Scan for the cell matching the given text and deliver its [x, y] coordinate at center. 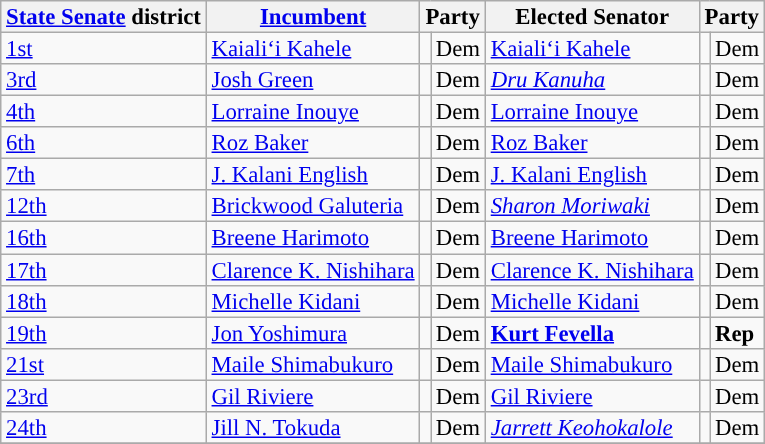
Jill N. Tokuda [313, 428]
Dru Kanuha [592, 80]
3rd [104, 80]
Incumbent [313, 17]
Jarrett Keohokalole [592, 428]
6th [104, 143]
Kurt Fevella [592, 333]
Jon Yoshimura [313, 333]
1st [104, 49]
Elected Senator [592, 17]
4th [104, 112]
24th [104, 428]
State Senate district [104, 17]
7th [104, 175]
18th [104, 301]
Josh Green [313, 80]
Rep [738, 333]
Sharon Moriwaki [592, 206]
17th [104, 270]
Brickwood Galuteria [313, 206]
16th [104, 238]
19th [104, 333]
21st [104, 364]
12th [104, 206]
23rd [104, 396]
